Extract the [x, y] coordinate from the center of the cell holding the provided text.  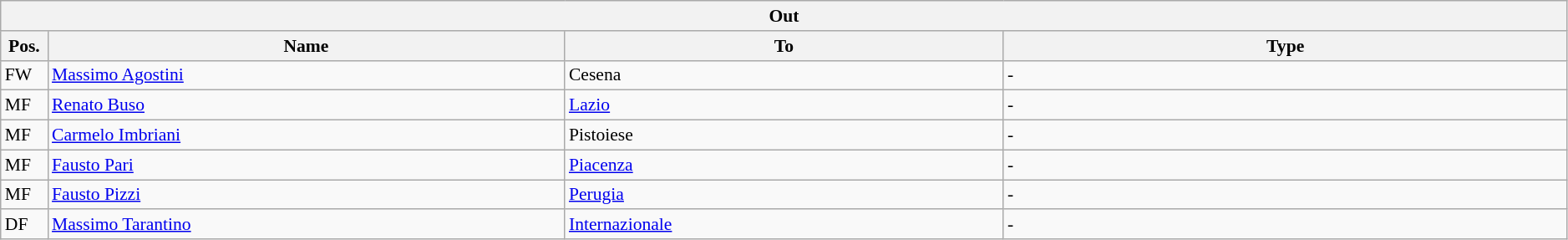
Type [1285, 46]
Renato Buso [306, 105]
Fausto Pizzi [306, 195]
Piacenza [784, 165]
Cesena [784, 75]
DF [24, 225]
Name [306, 46]
Pos. [24, 46]
Carmelo Imbriani [306, 135]
Massimo Agostini [306, 75]
FW [24, 75]
Fausto Pari [306, 165]
Internazionale [784, 225]
Lazio [784, 105]
Perugia [784, 195]
Out [784, 16]
To [784, 46]
Pistoiese [784, 135]
Massimo Tarantino [306, 225]
